Provide the [x, y] coordinate of the cell's center where the given text is located.  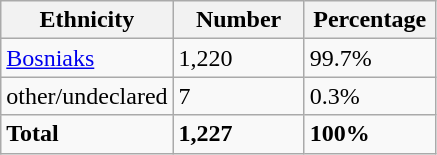
other/undeclared [87, 96]
Number [238, 20]
Total [87, 134]
Bosniaks [87, 58]
99.7% [370, 58]
7 [238, 96]
100% [370, 134]
1,220 [238, 58]
Ethnicity [87, 20]
Percentage [370, 20]
1,227 [238, 134]
0.3% [370, 96]
